Output the (X, Y) coordinate of the center of the cell containing the given text.  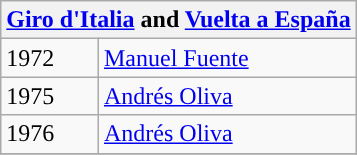
1975 (50, 96)
1976 (50, 134)
1972 (50, 58)
Manuel Fuente (227, 58)
Giro d'Italia and Vuelta a España (178, 20)
